Capture the cell that displays the provided text and extract its (x, y) central coordinate. 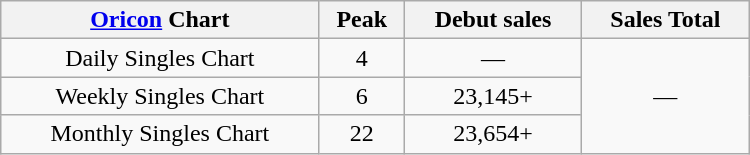
23,145+ (492, 96)
22 (362, 134)
Sales Total (665, 20)
Daily Singles Chart (160, 58)
Peak (362, 20)
6 (362, 96)
Debut sales (492, 20)
4 (362, 58)
23,654+ (492, 134)
Oricon Chart (160, 20)
Weekly Singles Chart (160, 96)
Monthly Singles Chart (160, 134)
